Identify which cell holds the provided text, then report its [X, Y] central coordinate. 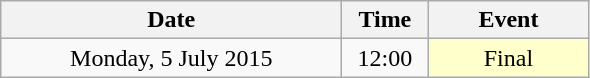
Date [172, 20]
Final [508, 58]
12:00 [385, 58]
Monday, 5 July 2015 [172, 58]
Time [385, 20]
Event [508, 20]
